Locate the cell with the specified text and output its [x, y] center coordinate. 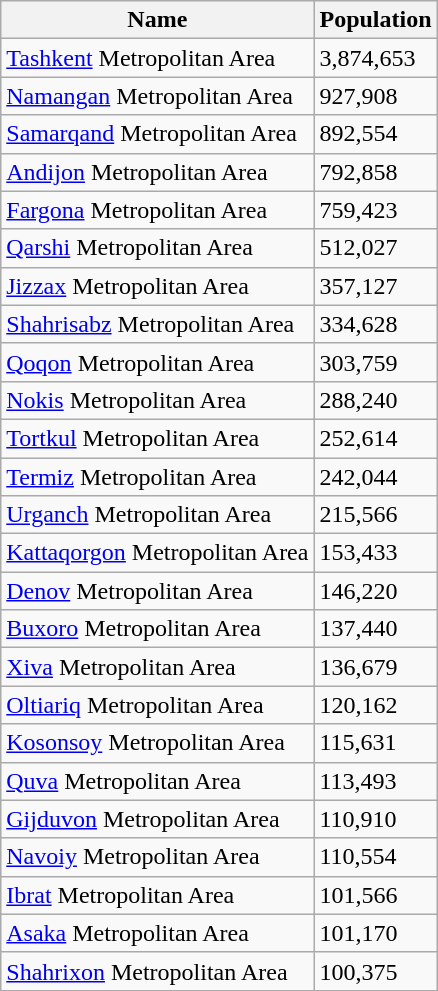
100,375 [376, 971]
Oltiariq Metropolitan Area [158, 705]
Ibrat Metropolitan Area [158, 895]
Navoiy Metropolitan Area [158, 857]
Samarqand Metropolitan Area [158, 134]
120,162 [376, 705]
101,566 [376, 895]
892,554 [376, 134]
137,440 [376, 629]
357,127 [376, 286]
927,908 [376, 96]
Shahrisabz Metropolitan Area [158, 324]
288,240 [376, 400]
Tashkent Metropolitan Area [158, 58]
Nokis Metropolitan Area [158, 400]
215,566 [376, 515]
Shahrixon Metropolitan Area [158, 971]
792,858 [376, 172]
512,027 [376, 248]
252,614 [376, 438]
Name [158, 20]
Buxoro Metropolitan Area [158, 629]
136,679 [376, 667]
110,554 [376, 857]
Termiz Metropolitan Area [158, 477]
3,874,653 [376, 58]
Xiva Metropolitan Area [158, 667]
Quva Metropolitan Area [158, 781]
334,628 [376, 324]
Urganch Metropolitan Area [158, 515]
Qarshi Metropolitan Area [158, 248]
Qoqon Metropolitan Area [158, 362]
759,423 [376, 210]
Kattaqorgon Metropolitan Area [158, 553]
146,220 [376, 591]
Population [376, 20]
242,044 [376, 477]
Jizzax Metropolitan Area [158, 286]
153,433 [376, 553]
Asaka Metropolitan Area [158, 933]
Denov Metropolitan Area [158, 591]
Namangan Metropolitan Area [158, 96]
Fargona Metropolitan Area [158, 210]
Tortkul Metropolitan Area [158, 438]
Kosonsoy Metropolitan Area [158, 743]
115,631 [376, 743]
Gijduvon Metropolitan Area [158, 819]
303,759 [376, 362]
101,170 [376, 933]
113,493 [376, 781]
110,910 [376, 819]
Andijon Metropolitan Area [158, 172]
